Extract the [X, Y] coordinate from the center of the cell holding the provided text.  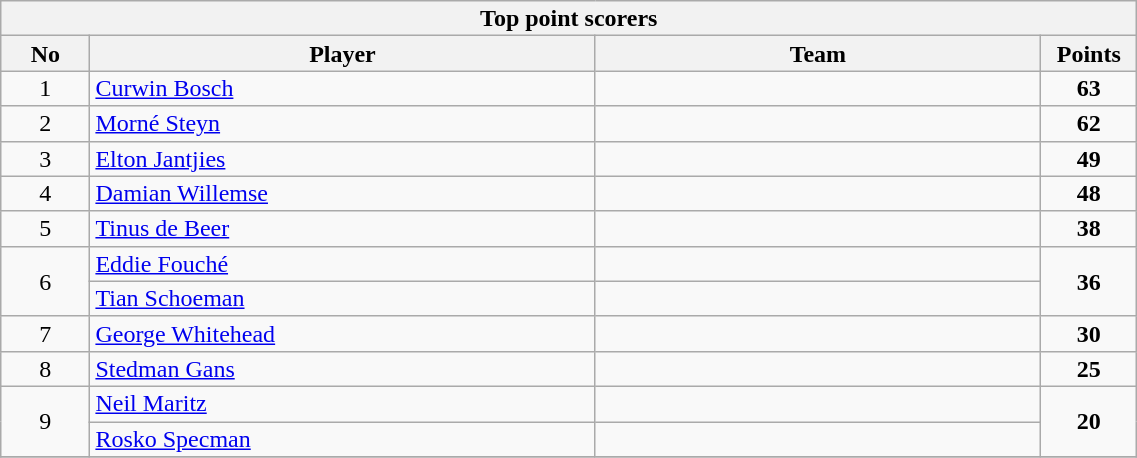
1 [46, 88]
George Whitehead [342, 334]
Player [342, 54]
9 [46, 421]
2 [46, 124]
Stedman Gans [342, 368]
Rosko Specman [342, 440]
8 [46, 368]
Damian Willemse [342, 194]
48 [1089, 194]
36 [1089, 281]
7 [46, 334]
Tian Schoeman [342, 298]
49 [1089, 158]
6 [46, 281]
Curwin Bosch [342, 88]
38 [1089, 228]
30 [1089, 334]
5 [46, 228]
No [46, 54]
Elton Jantjies [342, 158]
20 [1089, 421]
Points [1089, 54]
Top point scorers [569, 18]
62 [1089, 124]
3 [46, 158]
Team [818, 54]
25 [1089, 368]
63 [1089, 88]
Tinus de Beer [342, 228]
Eddie Fouché [342, 264]
4 [46, 194]
Morné Steyn [342, 124]
Neil Maritz [342, 404]
